Find where the given text appears and provide that cell's center as [x, y] coordinate. 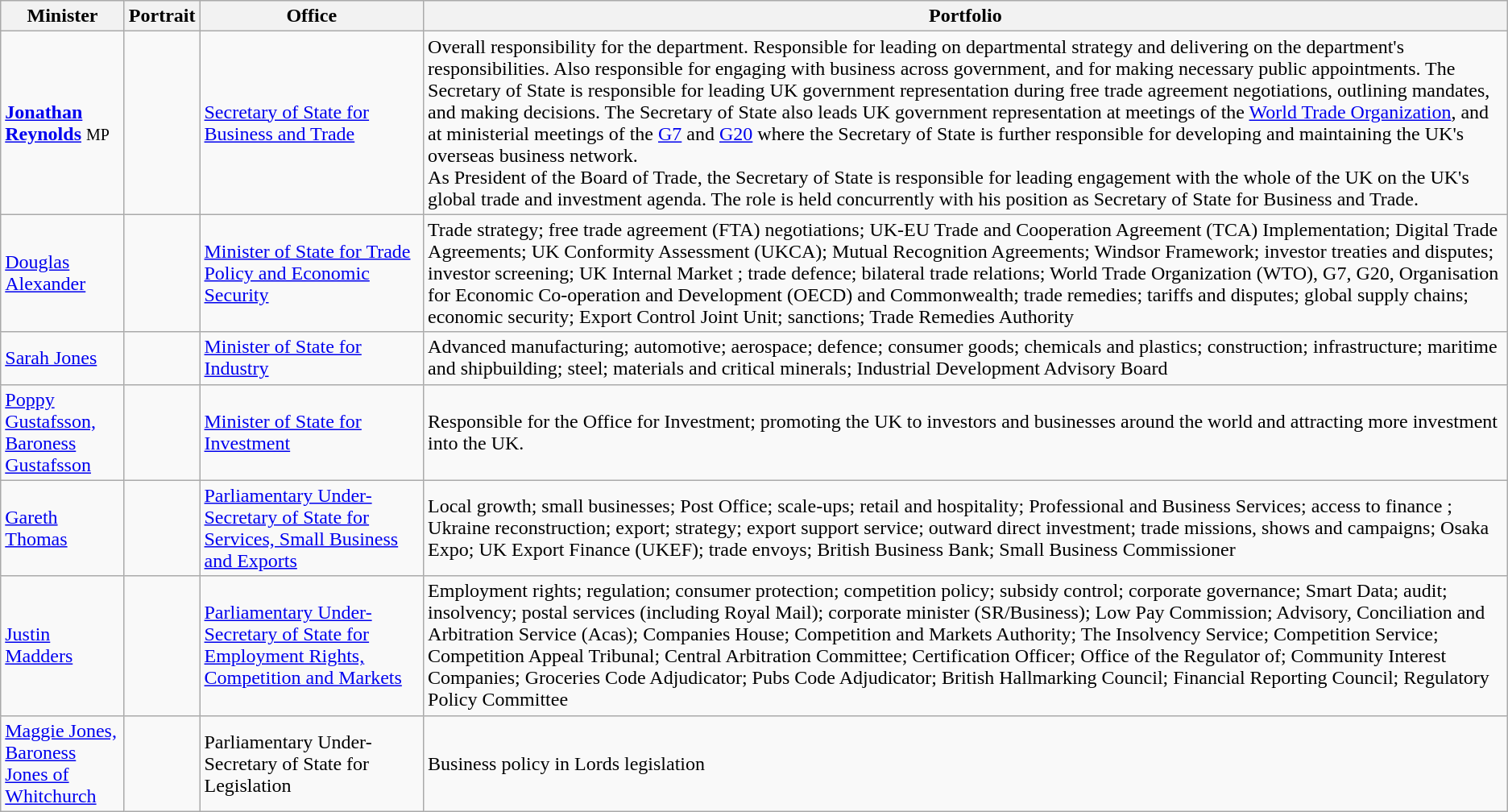
Minister of State for Trade Policy and Economic Security [312, 273]
Portrait [162, 16]
Parliamentary Under-Secretary of State for Legislation [312, 764]
Responsible for the Office for Investment; promoting the UK to investors and businesses around the world and attracting more investment into the UK. [966, 432]
Secretary of State for Business and Trade [312, 122]
Minister of State for Investment [312, 432]
Maggie Jones, Baroness Jones of Whitchurch [63, 764]
Gareth Thomas [63, 528]
Parliamentary Under-Secretary of State for Employment Rights, Competition and Markets [312, 646]
Portfolio [966, 16]
Office [312, 16]
Poppy Gustafsson, Baroness Gustafsson [63, 432]
Minister of State for Industry [312, 358]
Minister [63, 16]
Jonathan Reynolds MP [63, 122]
Business policy in Lords legislation [966, 764]
Douglas Alexander [63, 273]
Sarah Jones [63, 358]
Parliamentary Under-Secretary of State for Services, Small Business and Exports [312, 528]
Justin Madders [63, 646]
